Identify which cell holds the provided text, then report its (x, y) central coordinate. 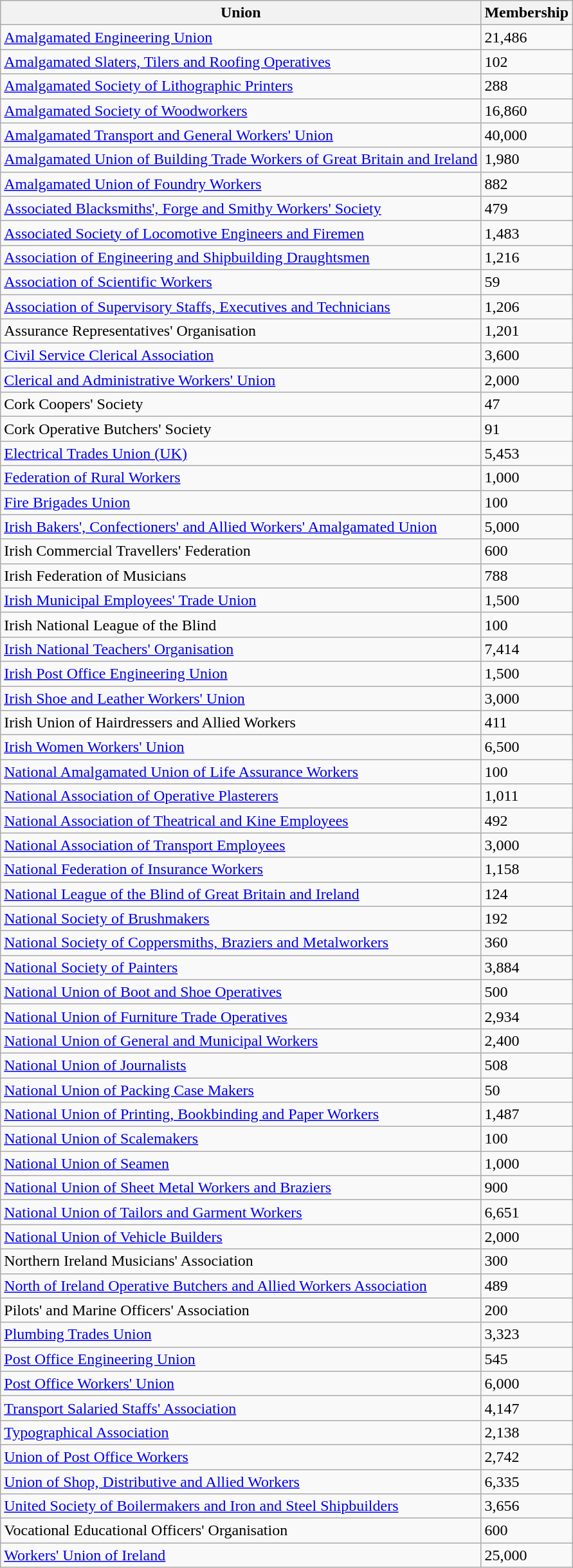
National Union of Furniture Trade Operatives (241, 1016)
National Society of Coppersmiths, Braziers and Metalworkers (241, 943)
Association of Engineering and Shipbuilding Draughtsmen (241, 257)
Union of Shop, Distributive and Allied Workers (241, 1481)
1,158 (527, 870)
North of Ireland Operative Butchers and Allied Workers Association (241, 1286)
47 (527, 405)
882 (527, 184)
Irish Women Workers' Union (241, 747)
Amalgamated Slaters, Tilers and Roofing Operatives (241, 62)
Membership (527, 13)
411 (527, 723)
National Association of Transport Employees (241, 845)
4,147 (527, 1408)
508 (527, 1065)
124 (527, 894)
545 (527, 1359)
102 (527, 62)
50 (527, 1090)
6,651 (527, 1212)
25,000 (527, 1555)
91 (527, 429)
6,500 (527, 747)
1,011 (527, 796)
Civil Service Clerical Association (241, 356)
7,414 (527, 649)
Amalgamated Transport and General Workers' Union (241, 135)
National Union of Journalists (241, 1065)
Irish Commercial Travellers' Federation (241, 551)
2,742 (527, 1457)
National Society of Brushmakers (241, 918)
360 (527, 943)
Irish Federation of Musicians (241, 576)
2,400 (527, 1041)
492 (527, 821)
1,483 (527, 233)
59 (527, 282)
National Union of Tailors and Garment Workers (241, 1212)
United Society of Boilermakers and Iron and Steel Shipbuilders (241, 1506)
3,323 (527, 1335)
Electrical Trades Union (UK) (241, 453)
National Association of Theatrical and Kine Employees (241, 821)
Clerical and Administrative Workers' Union (241, 380)
Cork Coopers' Society (241, 405)
Plumbing Trades Union (241, 1335)
Associated Society of Locomotive Engineers and Firemen (241, 233)
Pilots' and Marine Officers' Association (241, 1310)
Cork Operative Butchers' Society (241, 429)
Union of Post Office Workers (241, 1457)
National Society of Painters (241, 967)
National Association of Operative Plasterers (241, 796)
National Amalgamated Union of Life Assurance Workers (241, 772)
Amalgamated Union of Foundry Workers (241, 184)
288 (527, 86)
5,453 (527, 453)
300 (527, 1261)
National Union of General and Municipal Workers (241, 1041)
Typographical Association (241, 1432)
1,487 (527, 1115)
Association of Supervisory Staffs, Executives and Technicians (241, 307)
Fire Brigades Union (241, 502)
500 (527, 992)
5,000 (527, 527)
Vocational Educational Officers' Organisation (241, 1531)
National Union of Seamen (241, 1163)
Union (241, 13)
Associated Blacksmiths', Forge and Smithy Workers' Society (241, 208)
6,335 (527, 1481)
National Union of Boot and Shoe Operatives (241, 992)
3,884 (527, 967)
3,600 (527, 356)
Amalgamated Engineering Union (241, 37)
Workers' Union of Ireland (241, 1555)
21,486 (527, 37)
Transport Salaried Staffs' Association (241, 1408)
Assurance Representatives' Organisation (241, 331)
16,860 (527, 111)
Irish Union of Hairdressers and Allied Workers (241, 723)
Amalgamated Union of Building Trade Workers of Great Britain and Ireland (241, 160)
1,201 (527, 331)
2,138 (527, 1432)
Federation of Rural Workers (241, 478)
National Union of Vehicle Builders (241, 1237)
200 (527, 1310)
Irish National League of the Blind (241, 624)
National Union of Printing, Bookbinding and Paper Workers (241, 1115)
1,206 (527, 307)
Amalgamated Society of Woodworkers (241, 111)
National Union of Packing Case Makers (241, 1090)
National Federation of Insurance Workers (241, 870)
2,934 (527, 1016)
3,656 (527, 1506)
479 (527, 208)
192 (527, 918)
900 (527, 1188)
Irish Post Office Engineering Union (241, 673)
Post Office Engineering Union (241, 1359)
1,216 (527, 257)
Irish Shoe and Leather Workers' Union (241, 698)
Post Office Workers' Union (241, 1383)
National League of the Blind of Great Britain and Ireland (241, 894)
489 (527, 1286)
6,000 (527, 1383)
Irish Municipal Employees' Trade Union (241, 600)
Amalgamated Society of Lithographic Printers (241, 86)
Irish Bakers', Confectioners' and Allied Workers' Amalgamated Union (241, 527)
Association of Scientific Workers (241, 282)
National Union of Scalemakers (241, 1139)
1,980 (527, 160)
National Union of Sheet Metal Workers and Braziers (241, 1188)
788 (527, 576)
Irish National Teachers' Organisation (241, 649)
40,000 (527, 135)
Northern Ireland Musicians' Association (241, 1261)
